Output the [x, y] coordinate of the center of the cell containing the given text.  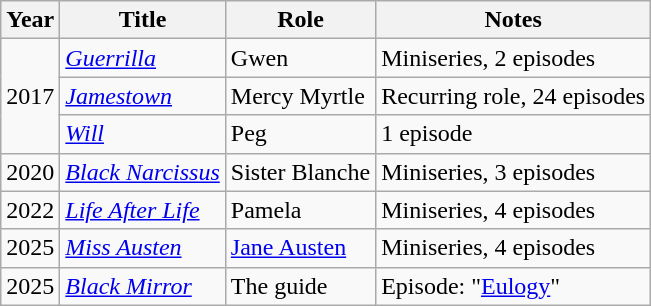
Notes [514, 20]
Jamestown [142, 96]
Gwen [300, 58]
Mercy Myrtle [300, 96]
The guide [300, 286]
Episode: "Eulogy" [514, 286]
1 episode [514, 134]
Black Narcissus [142, 172]
Will [142, 134]
Jane Austen [300, 248]
Guerrilla [142, 58]
Peg [300, 134]
2020 [30, 172]
2022 [30, 210]
Sister Blanche [300, 172]
Year [30, 20]
Miniseries, 2 episodes [514, 58]
2017 [30, 96]
Recurring role, 24 episodes [514, 96]
Pamela [300, 210]
Black Mirror [142, 286]
Role [300, 20]
Title [142, 20]
Life After Life [142, 210]
Miniseries, 3 episodes [514, 172]
Miss Austen [142, 248]
